Scan for the cell matching the given text and deliver its (X, Y) coordinate at center. 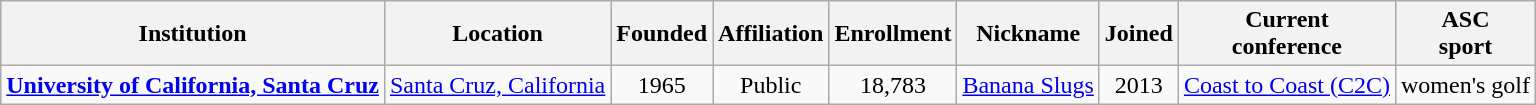
women's golf (1465, 85)
18,783 (893, 85)
Coast to Coast (C2C) (1286, 85)
Enrollment (893, 34)
Santa Cruz, California (497, 85)
ASCsport (1465, 34)
University of California, Santa Cruz (193, 85)
Currentconference (1286, 34)
Joined (1138, 34)
Public (771, 85)
2013 (1138, 85)
1965 (662, 85)
Affiliation (771, 34)
Founded (662, 34)
Location (497, 34)
Banana Slugs (1028, 85)
Nickname (1028, 34)
Institution (193, 34)
